Output the (X, Y) coordinate of the center of the cell containing the given text.  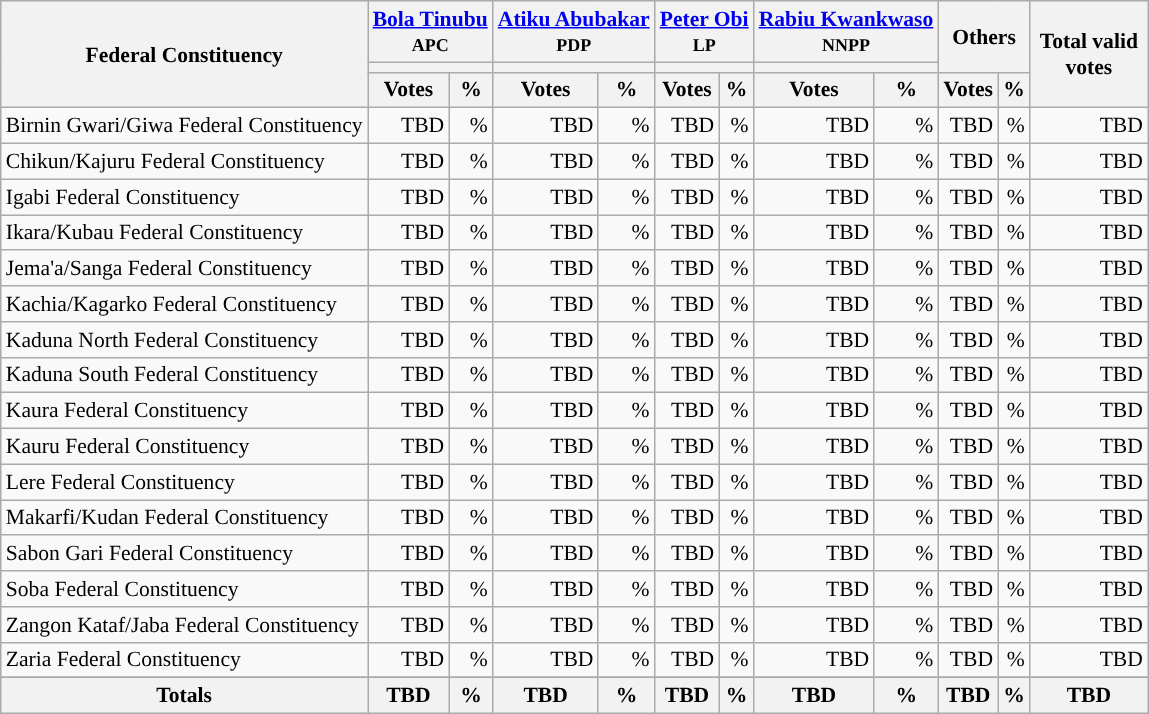
Lere Federal Constituency (184, 482)
Peter ObiLP (704, 32)
Others (984, 36)
Kauru Federal Constituency (184, 447)
Chikun/Kajuru Federal Constituency (184, 162)
Zaria Federal Constituency (184, 660)
Soba Federal Constituency (184, 589)
Kaduna North Federal Constituency (184, 340)
Atiku AbubakarPDP (574, 32)
Sabon Gari Federal Constituency (184, 554)
Rabiu KwankwasoNNPP (846, 32)
Kaura Federal Constituency (184, 411)
Igabi Federal Constituency (184, 197)
Ikara/Kubau Federal Constituency (184, 233)
Bola TinubuAPC (430, 32)
Makarfi/Kudan Federal Constituency (184, 518)
Jema'a/Sanga Federal Constituency (184, 269)
Kaduna South Federal Constituency (184, 375)
Birnin Gwari/Giwa Federal Constituency (184, 126)
Totals (184, 696)
Zangon Kataf/Jaba Federal Constituency (184, 625)
Federal Constituency (184, 54)
Total valid votes (1089, 54)
Kachia/Kagarko Federal Constituency (184, 304)
